Return [X, Y] of the center of cell containing provided text 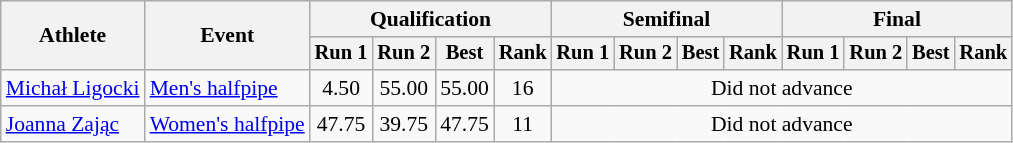
4.50 [342, 88]
Semifinal [666, 19]
39.75 [404, 124]
16 [523, 88]
Men's halfpipe [228, 88]
Athlete [73, 36]
Women's halfpipe [228, 124]
Michał Ligocki [73, 88]
11 [523, 124]
Final [897, 19]
Event [228, 36]
Joanna Zając [73, 124]
Qualification [431, 19]
